Capture the cell that displays the provided text and extract its (x, y) central coordinate. 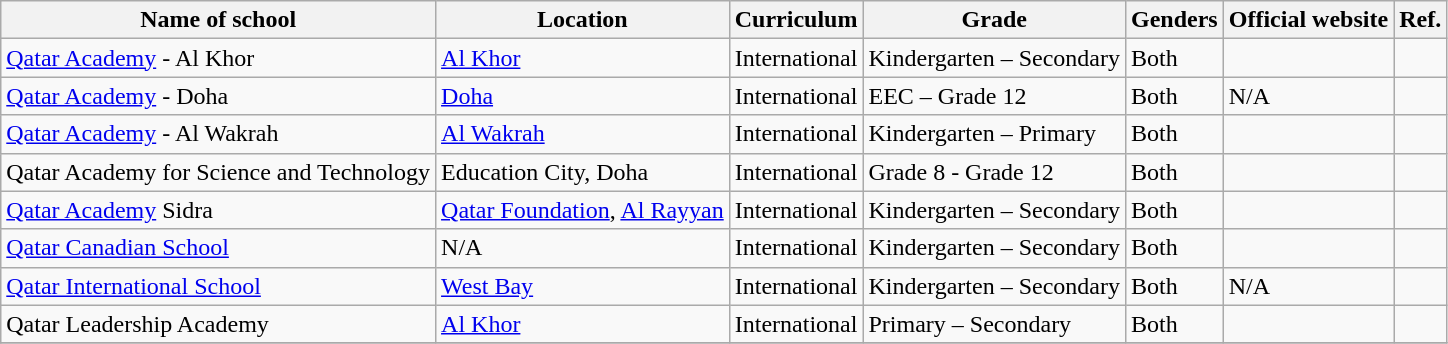
Qatar Academy - Al Wakrah (218, 134)
Grade 8 - Grade 12 (994, 172)
Qatar Academy - Al Khor (218, 58)
Genders (1175, 20)
Curriculum (796, 20)
Kindergarten – Primary (994, 134)
Primary – Secondary (994, 324)
Education City, Doha (583, 172)
West Bay (583, 286)
Qatar Leadership Academy (218, 324)
Name of school (218, 20)
Qatar Foundation, Al Rayyan (583, 210)
Official website (1308, 20)
EEC – Grade 12 (994, 96)
Location (583, 20)
Ref. (1420, 20)
Qatar Canadian School (218, 248)
Doha (583, 96)
Qatar Academy for Science and Technology (218, 172)
Qatar Academy - Doha (218, 96)
Grade (994, 20)
Qatar Academy Sidra (218, 210)
Al Wakrah (583, 134)
Qatar International School (218, 286)
